Provide the (x, y) coordinate of the cell's center where the given text is located.  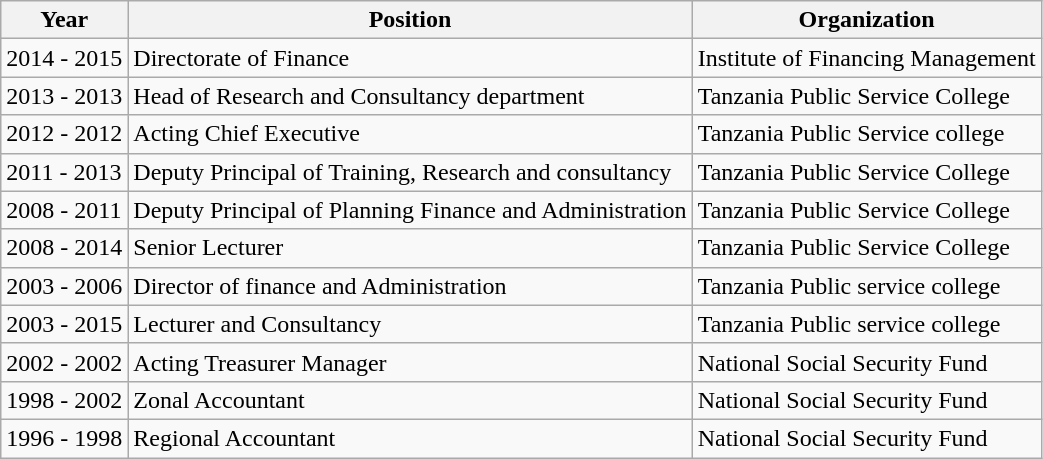
2013 - 2013 (64, 96)
Acting Chief Executive (410, 134)
2002 - 2002 (64, 362)
Senior Lecturer (410, 248)
2012 - 2012 (64, 134)
2003 - 2015 (64, 324)
Deputy Principal of Planning Finance and Administration (410, 210)
Organization (866, 20)
Director of finance and Administration (410, 286)
Position (410, 20)
1996 - 1998 (64, 438)
Tanzania Public Service college (866, 134)
Deputy Principal of Training, Research and consultancy (410, 172)
2003 - 2006 (64, 286)
2008 - 2011 (64, 210)
2014 - 2015 (64, 58)
Institute of Financing Management (866, 58)
Acting Treasurer Manager (410, 362)
2011 - 2013 (64, 172)
Lecturer and Consultancy (410, 324)
Regional Accountant (410, 438)
Head of Research and Consultancy department (410, 96)
1998 - 2002 (64, 400)
Directorate of Finance (410, 58)
2008 - 2014 (64, 248)
Year (64, 20)
Zonal Accountant (410, 400)
